Scan for the cell matching the given text and deliver its (X, Y) coordinate at center. 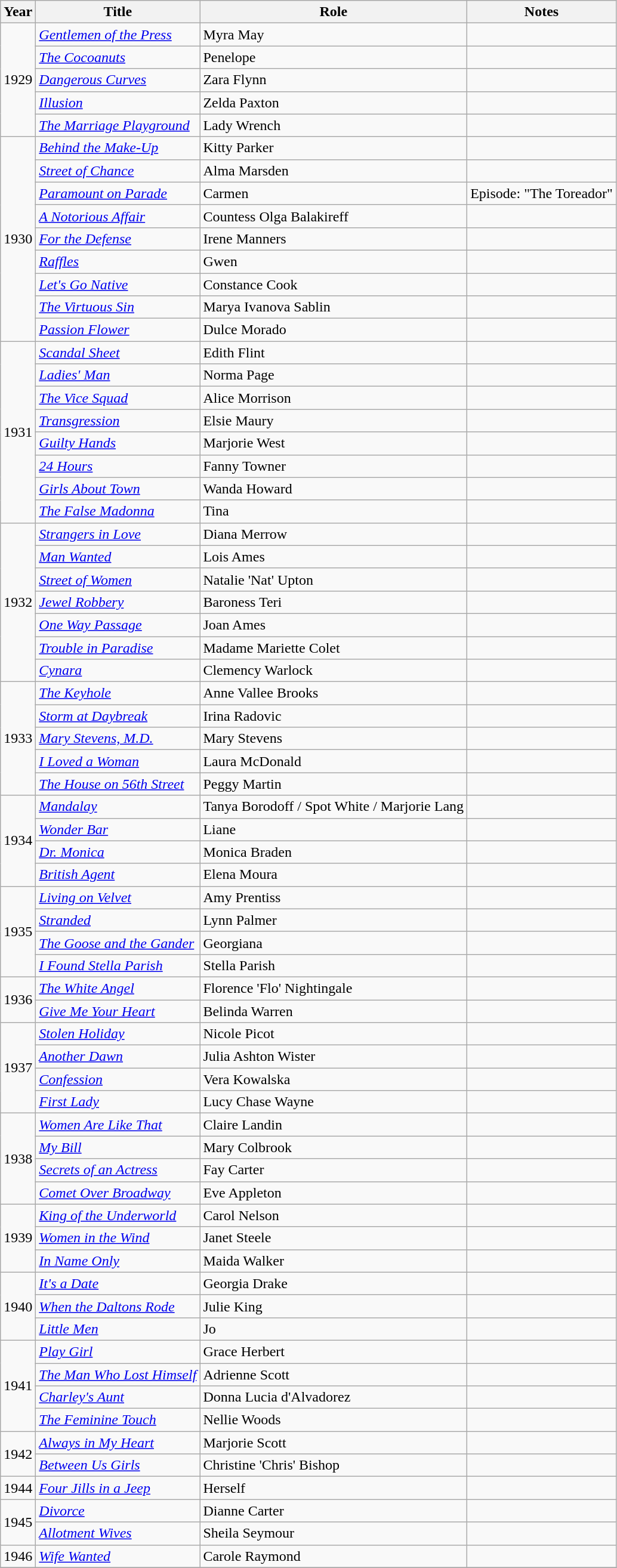
Notes (542, 12)
Street of Chance (118, 171)
Paramount on Parade (118, 193)
Stranded (118, 920)
Trouble in Paradise (118, 647)
Florence 'Flo' Nightingale (334, 988)
Charley's Aunt (118, 1397)
Alice Morrison (334, 398)
I Found Stella Parish (118, 965)
Sheila Seymour (334, 1533)
Adrienne Scott (334, 1374)
King of the Underworld (118, 1215)
1944 (18, 1488)
1934 (18, 841)
The Goose and the Gander (118, 943)
1932 (18, 602)
I Loved a Woman (118, 761)
Penelope (334, 57)
Carole Raymond (334, 1556)
1933 (18, 739)
Fanny Towner (334, 466)
Constance Cook (334, 285)
Mary Stevens (334, 739)
Dianne Carter (334, 1511)
Myra May (334, 35)
Storm at Daybreak (118, 716)
Raffles (118, 261)
One Way Passage (118, 625)
The Cocoanuts (118, 57)
Role (334, 12)
Strangers in Love (118, 534)
Stella Parish (334, 965)
The Virtuous Sin (118, 307)
1929 (18, 80)
Donna Lucia d'Alvadorez (334, 1397)
When the Daltons Rode (118, 1306)
Nellie Woods (334, 1420)
Madame Mariette Colet (334, 647)
Irina Radovic (334, 716)
Lady Wrench (334, 125)
Lucy Chase Wayne (334, 1102)
Stolen Holiday (118, 1034)
1939 (18, 1238)
Always in My Heart (118, 1443)
Illusion (118, 103)
Countess Olga Balakireff (334, 216)
Carol Nelson (334, 1215)
Allotment Wives (118, 1533)
Norma Page (334, 375)
Guilty Hands (118, 443)
Marjorie West (334, 443)
It's a Date (118, 1283)
Dr. Monica (118, 852)
Women Are Like That (118, 1125)
Four Jills in a Jeep (118, 1488)
Joan Ames (334, 625)
Baroness Teri (334, 602)
Lynn Palmer (334, 920)
1931 (18, 432)
Street of Women (118, 579)
Comet Over Broadway (118, 1193)
Georgia Drake (334, 1283)
A Notorious Affair (118, 216)
British Agent (118, 875)
Vera Kowalska (334, 1079)
Claire Landin (334, 1125)
1938 (18, 1159)
1946 (18, 1556)
24 Hours (118, 466)
Dangerous Curves (118, 80)
Maida Walker (334, 1261)
1930 (18, 239)
For the Defense (118, 239)
Julia Ashton Wister (334, 1057)
Wife Wanted (118, 1556)
1941 (18, 1385)
Natalie 'Nat' Upton (334, 579)
Clemency Warlock (334, 671)
Zelda Paxton (334, 103)
Eve Appleton (334, 1193)
Peggy Martin (334, 784)
Girls About Town (118, 489)
Living on Velvet (118, 897)
Behind the Make-Up (118, 148)
Diana Merrow (334, 534)
1936 (18, 999)
The House on 56th Street (118, 784)
Monica Braden (334, 852)
Dulce Morado (334, 330)
Elsie Maury (334, 421)
Jewel Robbery (118, 602)
The White Angel (118, 988)
1940 (18, 1306)
The Marriage Playground (118, 125)
My Bill (118, 1147)
Mary Colbrook (334, 1147)
Edith Flint (334, 353)
Title (118, 12)
Mary Stevens, M.D. (118, 739)
Julie King (334, 1306)
The Vice Squad (118, 398)
Nicole Picot (334, 1034)
Little Men (118, 1329)
Janet Steele (334, 1238)
Georgiana (334, 943)
Marya Ivanova Sablin (334, 307)
Kitty Parker (334, 148)
First Lady (118, 1102)
Anne Vallee Brooks (334, 693)
Lois Ames (334, 557)
Passion Flower (118, 330)
Mandalay (118, 807)
Let's Go Native (118, 285)
Tina (334, 511)
Fay Carter (334, 1170)
Man Wanted (118, 557)
Amy Prentiss (334, 897)
Transgression (118, 421)
In Name Only (118, 1261)
Jo (334, 1329)
Elena Moura (334, 875)
Play Girl (118, 1351)
The Feminine Touch (118, 1420)
Gwen (334, 261)
The Man Who Lost Himself (118, 1374)
Secrets of an Actress (118, 1170)
1935 (18, 931)
Between Us Girls (118, 1465)
The Keyhole (118, 693)
Christine 'Chris' Bishop (334, 1465)
Cynara (118, 671)
The False Madonna (118, 511)
Liane (334, 829)
Alma Marsden (334, 171)
Irene Manners (334, 239)
Divorce (118, 1511)
Wonder Bar (118, 829)
Women in the Wind (118, 1238)
Year (18, 12)
1945 (18, 1522)
Belinda Warren (334, 1011)
Ladies' Man (118, 375)
Confession (118, 1079)
Scandal Sheet (118, 353)
Laura McDonald (334, 761)
Carmen (334, 193)
1942 (18, 1454)
Marjorie Scott (334, 1443)
Give Me Your Heart (118, 1011)
Zara Flynn (334, 80)
Episode: "The Toreador" (542, 193)
Grace Herbert (334, 1351)
Gentlemen of the Press (118, 35)
1937 (18, 1068)
Tanya Borodoff / Spot White / Marjorie Lang (334, 807)
Wanda Howard (334, 489)
Another Dawn (118, 1057)
Herself (334, 1488)
